Search for the cell housing the specified text and yield its [X, Y] center coordinate. 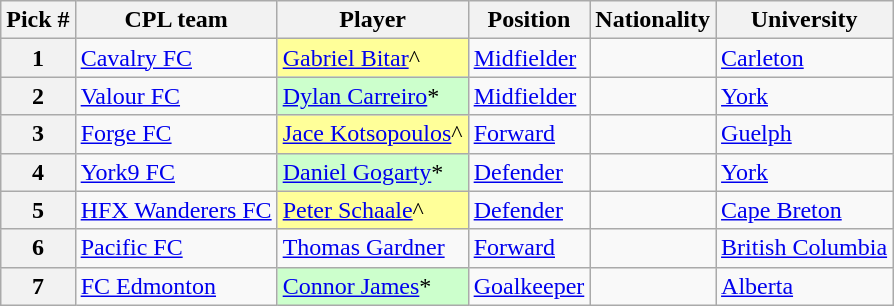
4 [38, 172]
Dylan Carreiro* [372, 96]
HFX Wanderers FC [176, 210]
7 [38, 286]
University [804, 20]
Position [529, 20]
Connor James* [372, 286]
1 [38, 58]
Goalkeeper [529, 286]
3 [38, 134]
Pick # [38, 20]
Alberta [804, 286]
6 [38, 248]
Forge FC [176, 134]
2 [38, 96]
Carleton [804, 58]
Guelph [804, 134]
5 [38, 210]
Pacific FC [176, 248]
British Columbia [804, 248]
Peter Schaale^ [372, 210]
FC Edmonton [176, 286]
CPL team [176, 20]
Thomas Gardner [372, 248]
Gabriel Bitar^ [372, 58]
Daniel Gogarty* [372, 172]
York9 FC [176, 172]
Valour FC [176, 96]
Nationality [653, 20]
Player [372, 20]
Cape Breton [804, 210]
Jace Kotsopoulos^ [372, 134]
Cavalry FC [176, 58]
